Capture the cell that displays the provided text and extract its [x, y] central coordinate. 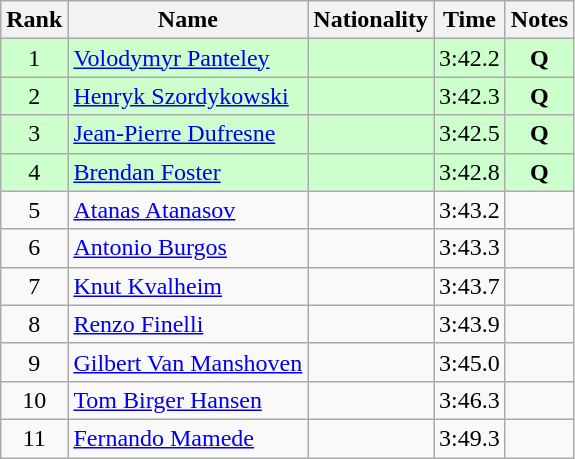
10 [34, 400]
3:43.2 [470, 210]
4 [34, 172]
3:49.3 [470, 438]
3:42.3 [470, 96]
6 [34, 248]
Notes [539, 20]
3:42.2 [470, 58]
Gilbert Van Manshoven [188, 362]
Renzo Finelli [188, 324]
Atanas Atanasov [188, 210]
3:45.0 [470, 362]
8 [34, 324]
Tom Birger Hansen [188, 400]
Brendan Foster [188, 172]
9 [34, 362]
1 [34, 58]
3:43.3 [470, 248]
3:42.8 [470, 172]
3:42.5 [470, 134]
3 [34, 134]
Rank [34, 20]
3:43.9 [470, 324]
3:43.7 [470, 286]
3:46.3 [470, 400]
11 [34, 438]
Volodymyr Panteley [188, 58]
2 [34, 96]
5 [34, 210]
Knut Kvalheim [188, 286]
Time [470, 20]
Antonio Burgos [188, 248]
Fernando Mamede [188, 438]
Name [188, 20]
Jean-Pierre Dufresne [188, 134]
7 [34, 286]
Nationality [371, 20]
Henryk Szordykowski [188, 96]
